Search for the cell housing the specified text and yield its [x, y] center coordinate. 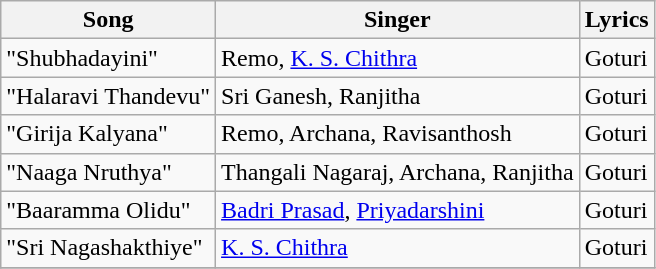
Lyrics [616, 20]
"Girija Kalyana" [108, 134]
"Halaravi Thandevu" [108, 96]
"Baaramma Olidu" [108, 210]
Sri Ganesh, Ranjitha [398, 96]
Singer [398, 20]
"Naaga Nruthya" [108, 172]
Remo, K. S. Chithra [398, 58]
K. S. Chithra [398, 248]
"Shubhadayini" [108, 58]
Song [108, 20]
Badri Prasad, Priyadarshini [398, 210]
Thangali Nagaraj, Archana, Ranjitha [398, 172]
"Sri Nagashakthiye" [108, 248]
Remo, Archana, Ravisanthosh [398, 134]
